Scan for the cell matching the given text and deliver its (x, y) coordinate at center. 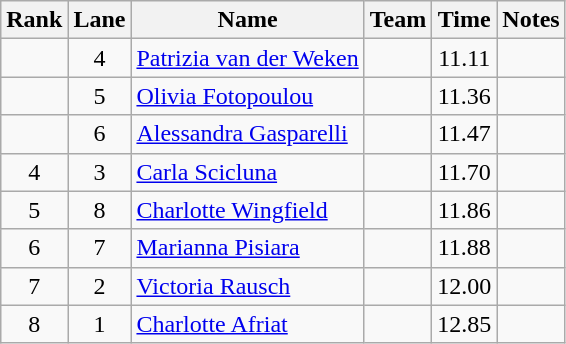
1 (100, 324)
Olivia Fotopoulou (248, 96)
Team (398, 20)
11.36 (464, 96)
11.11 (464, 58)
11.70 (464, 172)
3 (100, 172)
12.85 (464, 324)
11.47 (464, 134)
Victoria Rausch (248, 286)
2 (100, 286)
Patrizia van der Weken (248, 58)
11.88 (464, 248)
Charlotte Afriat (248, 324)
Charlotte Wingfield (248, 210)
Lane (100, 20)
Rank (34, 20)
Notes (531, 20)
Name (248, 20)
12.00 (464, 286)
Carla Scicluna (248, 172)
Alessandra Gasparelli (248, 134)
Marianna Pisiara (248, 248)
Time (464, 20)
11.86 (464, 210)
